Locate the cell with the specified text and output its [x, y] center coordinate. 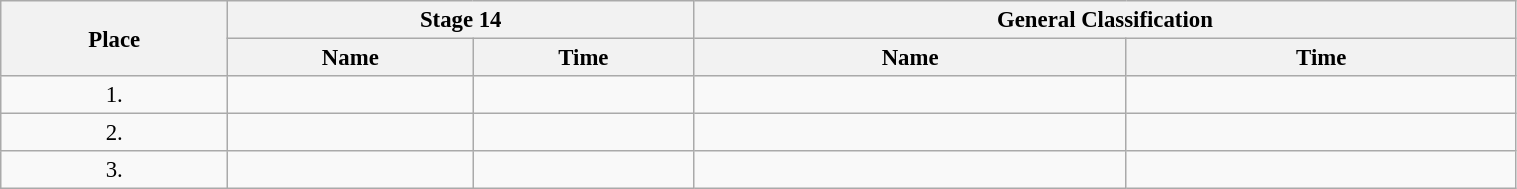
2. [114, 133]
3. [114, 170]
Stage 14 [461, 20]
General Classification [1105, 20]
Place [114, 38]
1. [114, 95]
